Capture the cell that displays the provided text and extract its (x, y) central coordinate. 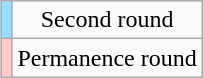
Second round (107, 20)
Permanence round (107, 58)
